Search for the cell housing the specified text and yield its (x, y) center coordinate. 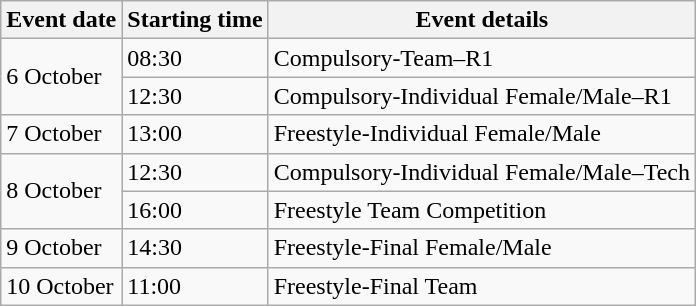
Freestyle Team Competition (482, 210)
Compulsory-Individual Female/Male–Tech (482, 172)
Compulsory-Team–R1 (482, 58)
Freestyle-Final Female/Male (482, 248)
16:00 (195, 210)
Event details (482, 20)
14:30 (195, 248)
Starting time (195, 20)
Event date (62, 20)
10 October (62, 286)
Freestyle-Individual Female/Male (482, 134)
9 October (62, 248)
13:00 (195, 134)
11:00 (195, 286)
Compulsory-Individual Female/Male–R1 (482, 96)
6 October (62, 77)
08:30 (195, 58)
Freestyle-Final Team (482, 286)
8 October (62, 191)
7 October (62, 134)
